For the text-containing cell, return its midpoint in [X, Y] coordinate format. 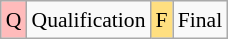
Qualification [89, 20]
F [162, 20]
Final [200, 20]
Q [14, 20]
